From the cell containing the given text, extract its center point as [X, Y] coordinate. 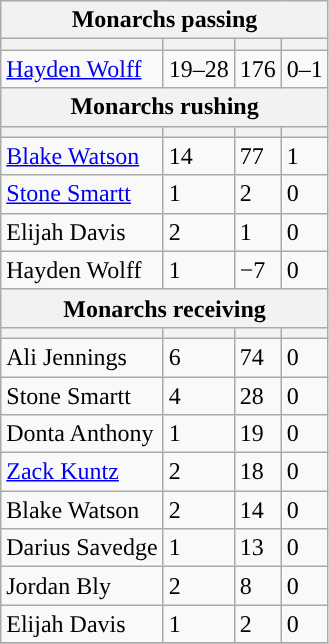
176 [258, 69]
6 [198, 357]
28 [258, 395]
Donta Anthony [82, 434]
Darius Savedge [82, 548]
77 [258, 156]
74 [258, 357]
Ali Jennings [82, 357]
Monarchs passing [165, 20]
18 [258, 472]
8 [258, 586]
Zack Kuntz [82, 472]
Monarchs receiving [165, 308]
19 [258, 434]
Jordan Bly [82, 586]
13 [258, 548]
19–28 [198, 69]
0–1 [304, 69]
−7 [258, 270]
4 [198, 395]
Monarchs rushing [165, 107]
